Capture the cell that displays the provided text and extract its [X, Y] central coordinate. 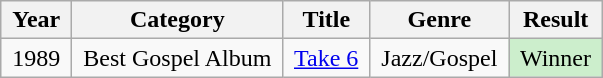
Winner [556, 58]
Genre [440, 20]
Year [36, 20]
Category [178, 20]
Result [556, 20]
Take 6 [326, 58]
Jazz/Gospel [440, 58]
Title [326, 20]
Best Gospel Album [178, 58]
1989 [36, 58]
